Extract the (x, y) coordinate from the center of the cell holding the provided text.  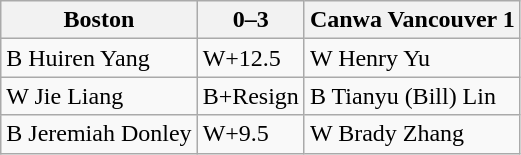
W+12.5 (250, 58)
W Brady Zhang (412, 134)
0–3 (250, 20)
W Jie Liang (99, 96)
B Huiren Yang (99, 58)
Boston (99, 20)
B Tianyu (Bill) Lin (412, 96)
W Henry Yu (412, 58)
B+Resign (250, 96)
Canwa Vancouver 1 (412, 20)
B Jeremiah Donley (99, 134)
W+9.5 (250, 134)
